Output the [x, y] coordinate of the center of the cell containing the given text.  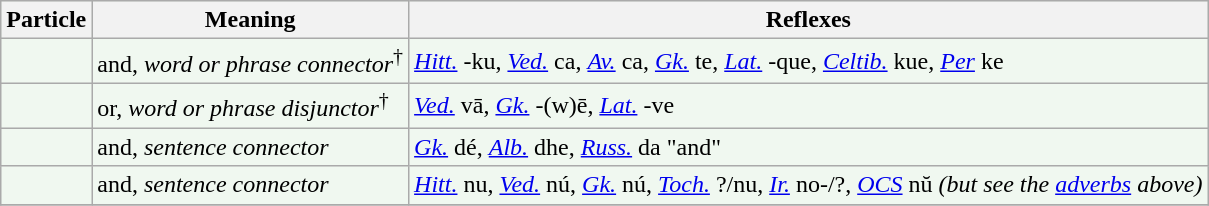
and, word or phrase connector† [250, 62]
Ved. vā, Gk. -(w)ē, Lat. -ve [808, 106]
Hitt. -ku, Ved. ca, Av. ca, Gk. te, Lat. -que, Celtib. kue, Per ke [808, 62]
Gk. dé, Alb. dhe, Russ. da "and" [808, 147]
Particle [46, 20]
Hitt. nu, Ved. nú, Gk. nú, Toch. ?/nu, Ir. no-/?, OCS nŭ (but see the adverbs above) [808, 185]
or, word or phrase disjunctor† [250, 106]
Meaning [250, 20]
Reflexes [808, 20]
